Search for the cell housing the specified text and yield its [x, y] center coordinate. 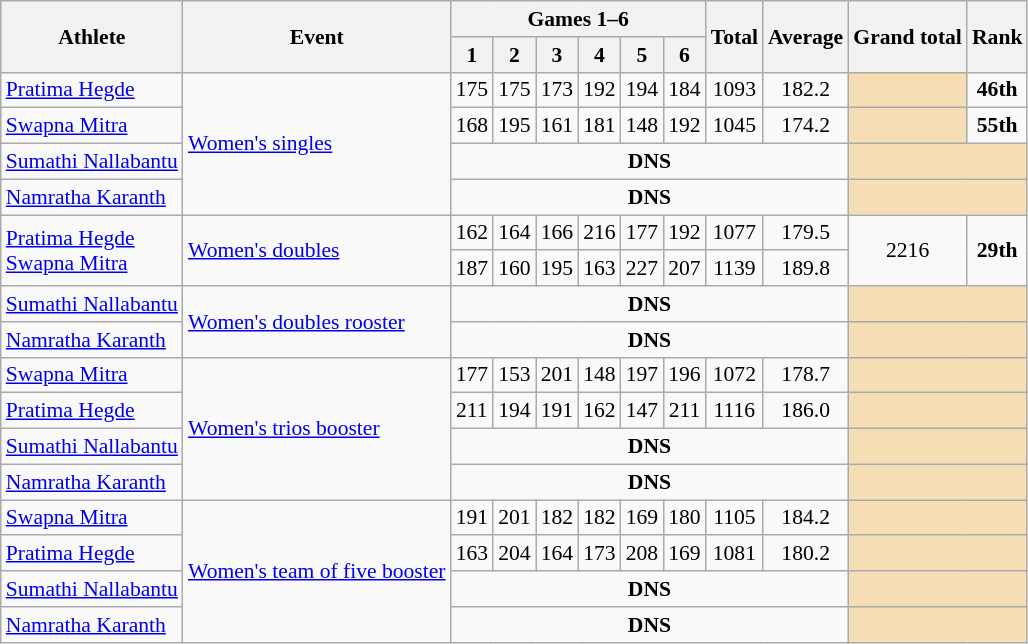
Women's trios booster [317, 428]
29th [998, 250]
178.7 [806, 375]
204 [514, 554]
208 [642, 554]
Games 1–6 [578, 19]
174.2 [806, 126]
180 [684, 518]
180.2 [806, 554]
Total [734, 36]
207 [684, 269]
1081 [734, 554]
196 [684, 375]
Women's doubles rooster [317, 322]
46th [998, 90]
4 [600, 55]
Rank [998, 36]
Grand total [908, 36]
184.2 [806, 518]
Athlete [92, 36]
153 [514, 375]
1072 [734, 375]
5 [642, 55]
184 [684, 90]
166 [558, 233]
179.5 [806, 233]
1077 [734, 233]
Women's singles [317, 143]
147 [642, 411]
55th [998, 126]
Women's doubles [317, 250]
1 [472, 55]
161 [558, 126]
1139 [734, 269]
160 [514, 269]
197 [642, 375]
2216 [908, 250]
1116 [734, 411]
216 [600, 233]
181 [600, 126]
227 [642, 269]
1105 [734, 518]
Pratima HegdeSwapna Mitra [92, 250]
3 [558, 55]
Women's team of five booster [317, 571]
Event [317, 36]
1093 [734, 90]
187 [472, 269]
182.2 [806, 90]
1045 [734, 126]
2 [514, 55]
168 [472, 126]
189.8 [806, 269]
6 [684, 55]
186.0 [806, 411]
Average [806, 36]
